Identify which cell holds the provided text, then report its (X, Y) central coordinate. 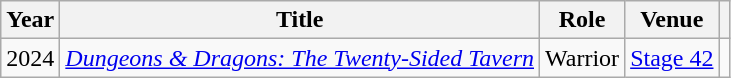
Venue (672, 20)
Title (300, 20)
Year (30, 20)
Dungeons & Dragons: The Twenty-Sided Tavern (300, 58)
2024 (30, 58)
Stage 42 (672, 58)
Role (582, 20)
Warrior (582, 58)
